Locate the cell with the specified text and output its (X, Y) center coordinate. 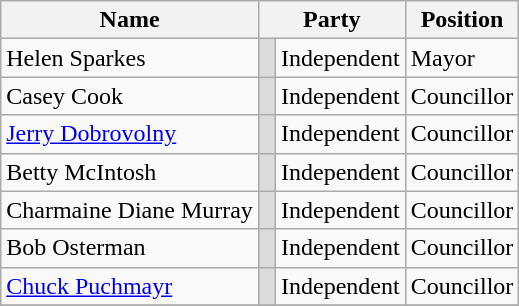
Charmaine Diane Murray (130, 210)
Bob Osterman (130, 248)
Party (332, 20)
Chuck Puchmayr (130, 286)
Betty McIntosh (130, 172)
Helen Sparkes (130, 58)
Jerry Dobrovolny (130, 134)
Name (130, 20)
Casey Cook (130, 96)
Position (462, 20)
Mayor (462, 58)
